From the cell containing the given text, extract its center point as (x, y) coordinate. 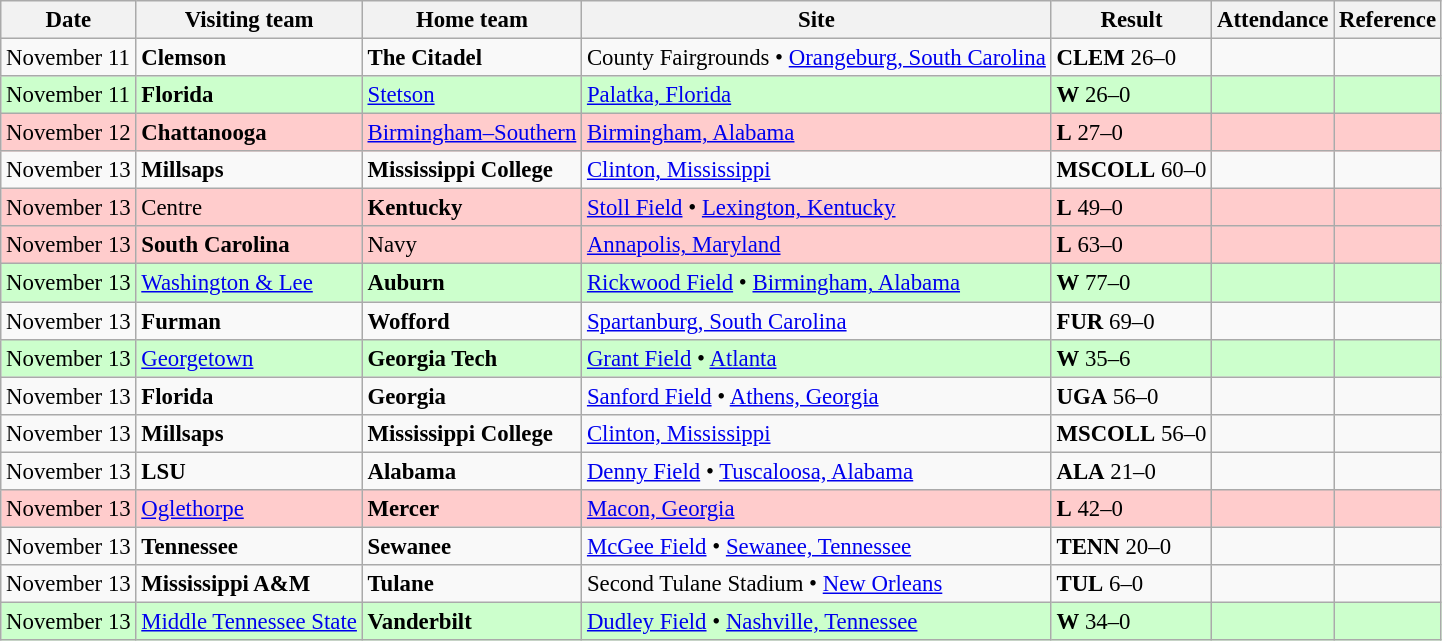
W 34–0 (1132, 621)
Tulane (472, 584)
TUL 6–0 (1132, 584)
W 26–0 (1132, 95)
Sewanee (472, 546)
ALA 21–0 (1132, 471)
Auburn (472, 283)
FUR 69–0 (1132, 321)
Second Tulane Stadium • New Orleans (817, 584)
Attendance (1273, 20)
TENN 20–0 (1132, 546)
UGA 56–0 (1132, 396)
Home team (472, 20)
Sanford Field • Athens, Georgia (817, 396)
Stoll Field • Lexington, Kentucky (817, 208)
W 35–6 (1132, 358)
Date (68, 20)
Tennessee (249, 546)
Site (817, 20)
W 77–0 (1132, 283)
November 12 (68, 133)
Result (1132, 20)
County Fairgrounds • Orangeburg, South Carolina (817, 58)
The Citadel (472, 58)
Georgetown (249, 358)
Vanderbilt (472, 621)
Mercer (472, 509)
Oglethorpe (249, 509)
Chattanooga (249, 133)
MSCOLL 60–0 (1132, 170)
Washington & Lee (249, 283)
Navy (472, 245)
Visiting team (249, 20)
Mississippi A&M (249, 584)
Palatka, Florida (817, 95)
Furman (249, 321)
Centre (249, 208)
L 42–0 (1132, 509)
Dudley Field • Nashville, Tennessee (817, 621)
L 49–0 (1132, 208)
McGee Field • Sewanee, Tennessee (817, 546)
L 27–0 (1132, 133)
Macon, Georgia (817, 509)
Georgia Tech (472, 358)
South Carolina (249, 245)
Middle Tennessee State (249, 621)
LSU (249, 471)
Spartanburg, South Carolina (817, 321)
Wofford (472, 321)
Grant Field • Atlanta (817, 358)
CLEM 26–0 (1132, 58)
Georgia (472, 396)
Rickwood Field • Birmingham, Alabama (817, 283)
Reference (1388, 20)
Stetson (472, 95)
Alabama (472, 471)
Kentucky (472, 208)
Annapolis, Maryland (817, 245)
Clemson (249, 58)
Denny Field • Tuscaloosa, Alabama (817, 471)
MSCOLL 56–0 (1132, 433)
L 63–0 (1132, 245)
Birmingham, Alabama (817, 133)
Birmingham–Southern (472, 133)
